For the text-containing cell, return its midpoint in (x, y) coordinate format. 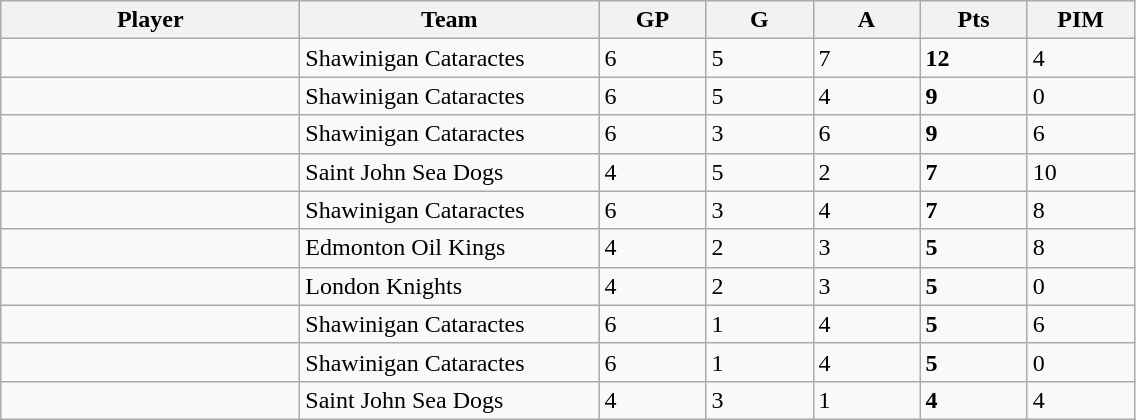
GP (652, 20)
London Knights (450, 286)
10 (1080, 172)
A (866, 20)
Edmonton Oil Kings (450, 248)
Team (450, 20)
PIM (1080, 20)
12 (974, 58)
G (760, 20)
Pts (974, 20)
Player (150, 20)
